Provide the [x, y] coordinate of the cell's center where the given text is located.  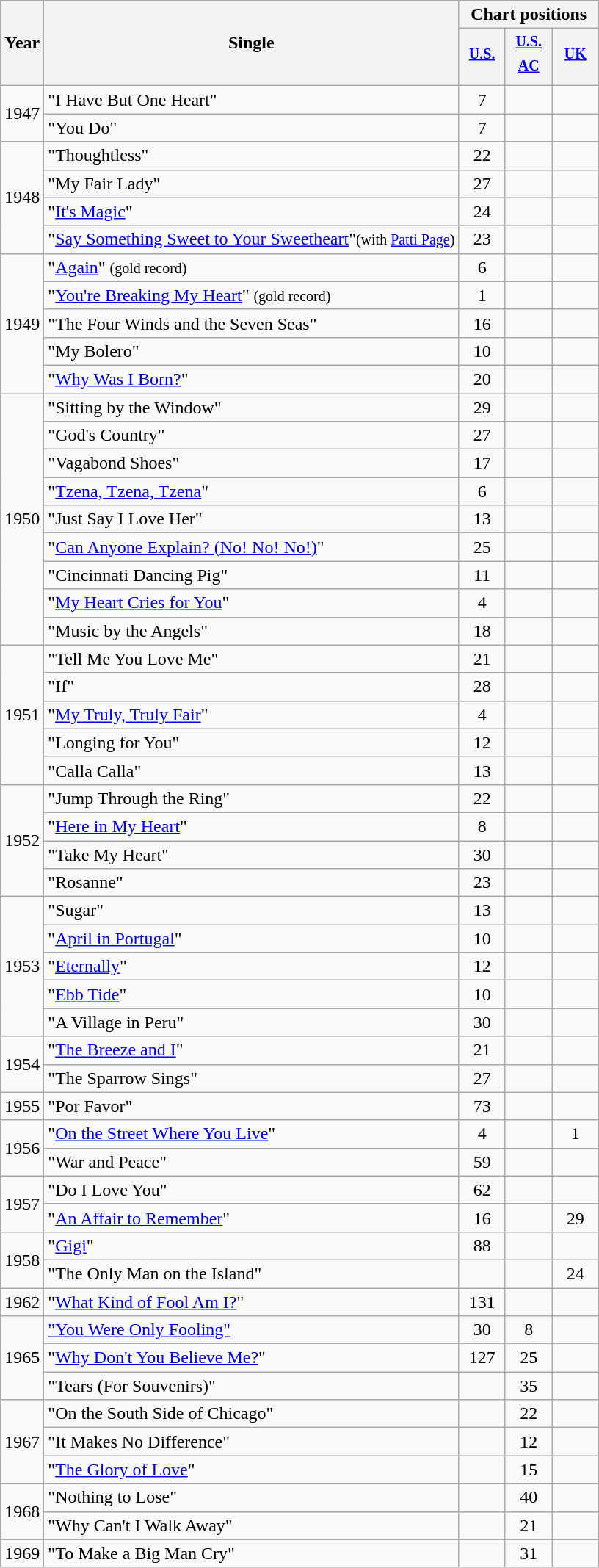
"If" [251, 687]
"Just Say I Love Her" [251, 519]
"Tears (For Souvenirs)" [251, 1386]
"The Glory of Love" [251, 1470]
88 [482, 1246]
UK [576, 57]
"Calla Calla" [251, 770]
Year [22, 43]
"Can Anyone Explain? (No! No! No!)" [251, 547]
18 [482, 631]
59 [482, 1162]
17 [482, 463]
40 [529, 1497]
"Thoughtless" [251, 156]
1969 [22, 1553]
"The Four Winds and the Seven Seas" [251, 323]
"War and Peace" [251, 1162]
"I Have But One Heart" [251, 100]
"Say Something Sweet to Your Sweetheart"(with Patti Page) [251, 239]
"Rosanne" [251, 883]
11 [482, 575]
1968 [22, 1511]
1958 [22, 1260]
"Por Favor" [251, 1106]
"You Do" [251, 128]
"Cincinnati Dancing Pig" [251, 575]
"On the South Side of Chicago" [251, 1414]
"The Breeze and I" [251, 1050]
"Again" (gold record) [251, 267]
"Ebb Tide" [251, 994]
1967 [22, 1442]
127 [482, 1358]
"Sitting by the Window" [251, 408]
"Tell Me You Love Me" [251, 659]
"My Heart Cries for You" [251, 603]
1947 [22, 114]
73 [482, 1106]
"Eternally" [251, 967]
31 [529, 1553]
1950 [22, 520]
"An Affair to Remember" [251, 1218]
1948 [22, 198]
"My Truly, Truly Fair" [251, 715]
"Tzena, Tzena, Tzena" [251, 491]
1962 [22, 1302]
"Why Was I Born?" [251, 379]
U.S. [482, 57]
"My Bolero" [251, 351]
131 [482, 1302]
1953 [22, 967]
"Why Don't You Believe Me?" [251, 1358]
"It Makes No Difference" [251, 1442]
"April in Portugal" [251, 939]
1957 [22, 1204]
"Do I Love You" [251, 1190]
1949 [22, 323]
1954 [22, 1064]
"Vagabond Shoes" [251, 463]
1955 [22, 1106]
"Sugar" [251, 911]
U.S.AC [529, 57]
"A Village in Peru" [251, 1022]
"Gigi" [251, 1246]
1965 [22, 1358]
"Jump Through the Ring" [251, 798]
"Nothing to Lose" [251, 1497]
35 [529, 1386]
Single [251, 43]
"Music by the Angels" [251, 631]
1951 [22, 715]
"Longing for You" [251, 743]
"To Make a Big Man Cry" [251, 1553]
1952 [22, 840]
"What Kind of Fool Am I?" [251, 1302]
"The Only Man on the Island" [251, 1273]
"On the Street Where You Live" [251, 1134]
62 [482, 1190]
"The Sparrow Sings" [251, 1078]
1956 [22, 1148]
"You're Breaking My Heart" (gold record) [251, 295]
20 [482, 379]
"Take My Heart" [251, 855]
15 [529, 1470]
"Why Can't I Walk Away" [251, 1525]
"My Fair Lady" [251, 184]
28 [482, 687]
"God's Country" [251, 436]
Chart positions [529, 15]
"Here in My Heart" [251, 826]
"You Were Only Fooling" [251, 1330]
"It's Magic" [251, 212]
